Detect which cell encompasses the target text, then output its (X, Y) center coordinate. 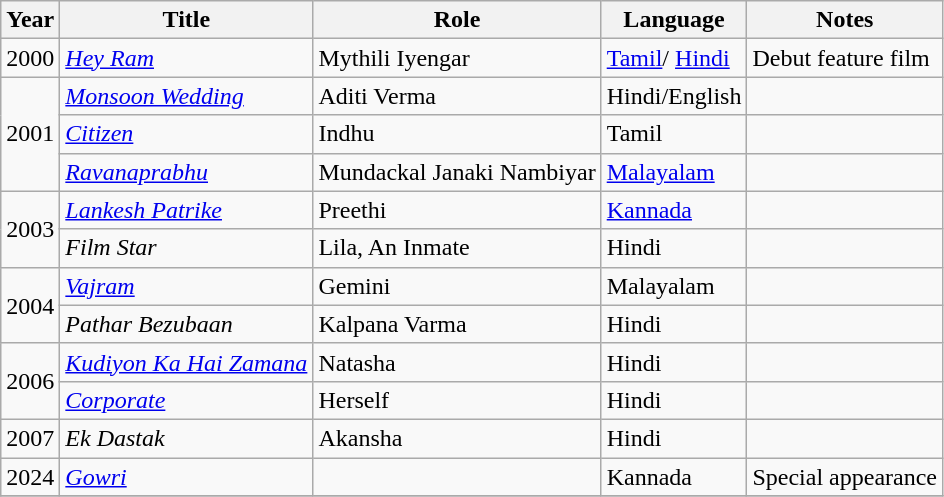
Tamil (674, 134)
Natasha (457, 362)
Special appearance (845, 477)
Mundackal Janaki Nambiyar (457, 172)
2003 (30, 229)
2000 (30, 58)
Title (186, 20)
Gowri (186, 477)
Pathar Bezubaan (186, 324)
Corporate (186, 400)
Role (457, 20)
Hindi/English (674, 96)
Mythili Iyengar (457, 58)
Ravanaprabhu (186, 172)
Monsoon Wedding (186, 96)
Hey Ram (186, 58)
Gemini (457, 286)
Indhu (457, 134)
Akansha (457, 438)
Notes (845, 20)
Kalpana Varma (457, 324)
Kudiyon Ka Hai Zamana (186, 362)
2006 (30, 381)
2007 (30, 438)
Preethi (457, 210)
Film Star (186, 248)
Year (30, 20)
2024 (30, 477)
2004 (30, 305)
Aditi Verma (457, 96)
Vajram (186, 286)
Debut feature film (845, 58)
Herself (457, 400)
2001 (30, 134)
Tamil/ Hindi (674, 58)
Language (674, 20)
Citizen (186, 134)
Lankesh Patrike (186, 210)
Ek Dastak (186, 438)
Lila, An Inmate (457, 248)
